Return the [x, y] coordinate for the center point of the cell that contains the specified text.  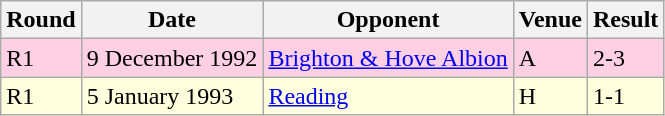
Date [172, 20]
Opponent [388, 20]
Round [41, 20]
Reading [388, 96]
Result [625, 20]
5 January 1993 [172, 96]
2-3 [625, 58]
H [550, 96]
Brighton & Hove Albion [388, 58]
Venue [550, 20]
1-1 [625, 96]
A [550, 58]
9 December 1992 [172, 58]
